Find where the given text appears and provide that cell's center as (x, y) coordinate. 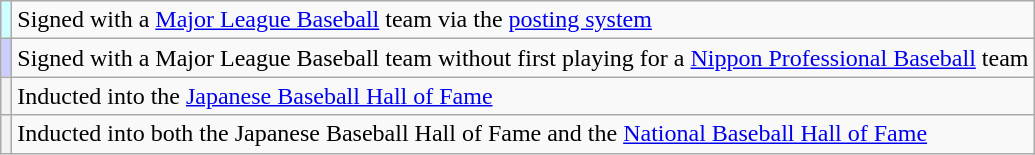
Signed with a Major League Baseball team via the posting system (523, 20)
Inducted into both the Japanese Baseball Hall of Fame and the National Baseball Hall of Fame (523, 134)
Inducted into the Japanese Baseball Hall of Fame (523, 96)
Signed with a Major League Baseball team without first playing for a Nippon Professional Baseball team (523, 58)
